Pinpoint the cell where the given text exists, returning its (x, y) midpoint coordinate. 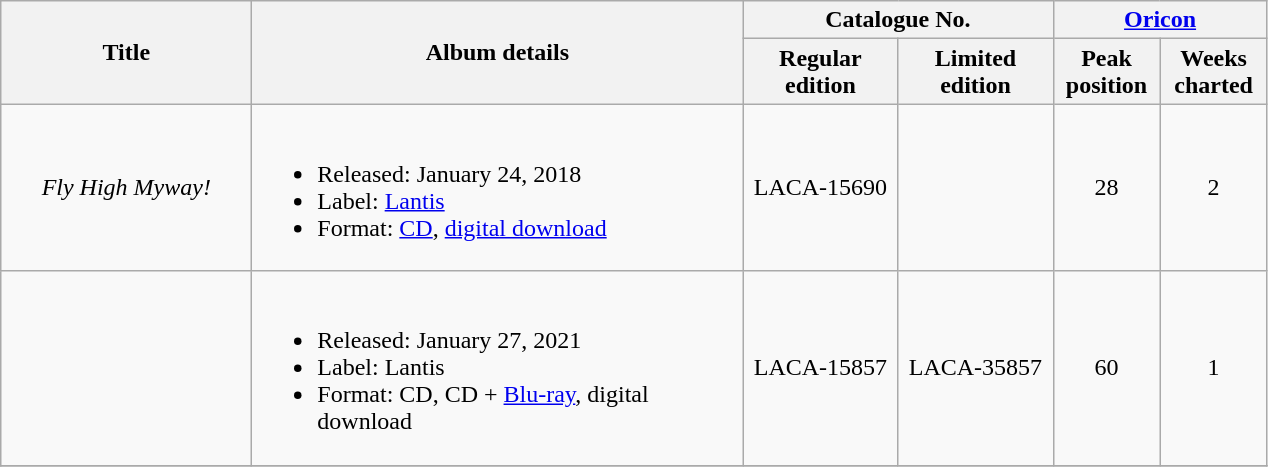
Fly High Myway! (126, 188)
Released: January 27, 2021Label: LantisFormat: CD, CD + Blu-ray, digital download (498, 368)
LACA-15857 (820, 368)
Peakposition (1106, 72)
Album details (498, 52)
1 (1214, 368)
Title (126, 52)
60 (1106, 368)
2 (1214, 188)
Oricon (1160, 20)
Catalogue No. (898, 20)
28 (1106, 188)
Limitededition (976, 72)
Regularedition (820, 72)
Weekscharted (1214, 72)
LACA-15690 (820, 188)
LACA-35857 (976, 368)
Released: January 24, 2018Label: LantisFormat: CD, digital download (498, 188)
